Output the (x, y) coordinate of the center of the cell containing the given text.  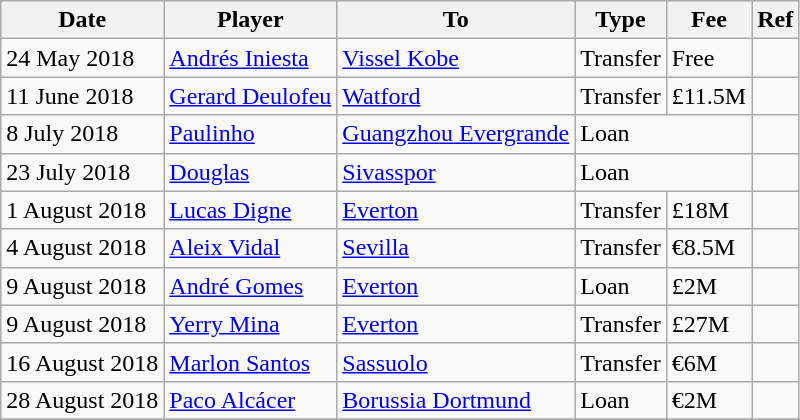
£11.5M (709, 96)
Fee (709, 20)
Sevilla (456, 248)
Free (709, 58)
4 August 2018 (82, 248)
To (456, 20)
Sassuolo (456, 362)
André Gomes (250, 286)
£2M (709, 286)
Marlon Santos (250, 362)
11 June 2018 (82, 96)
Andrés Iniesta (250, 58)
23 July 2018 (82, 172)
Lucas Digne (250, 210)
24 May 2018 (82, 58)
Vissel Kobe (456, 58)
Aleix Vidal (250, 248)
€8.5M (709, 248)
Paulinho (250, 134)
16 August 2018 (82, 362)
Ref (776, 20)
28 August 2018 (82, 400)
Sivasspor (456, 172)
Watford (456, 96)
8 July 2018 (82, 134)
Type (621, 20)
Yerry Mina (250, 324)
Paco Alcácer (250, 400)
Guangzhou Evergrande (456, 134)
£27M (709, 324)
Date (82, 20)
Gerard Deulofeu (250, 96)
Borussia Dortmund (456, 400)
Player (250, 20)
Douglas (250, 172)
€6M (709, 362)
€2M (709, 400)
£18M (709, 210)
1 August 2018 (82, 210)
